Provide the (X, Y) coordinate of the cell's center where the given text is located.  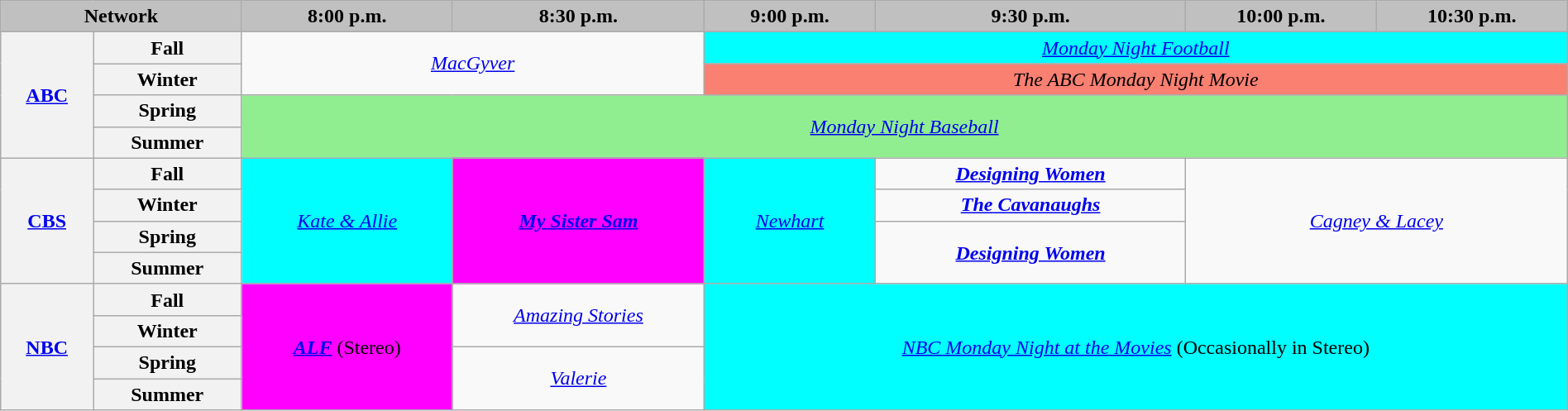
10:00 p.m. (1280, 17)
9:30 p.m. (1030, 17)
The ABC Monday Night Movie (1135, 79)
ALF (Stereo) (347, 346)
Monday Night Football (1135, 48)
ABC (47, 95)
8:00 p.m. (347, 17)
8:30 p.m. (578, 17)
MacGyver (473, 64)
10:30 p.m. (1472, 17)
CBS (47, 221)
Newhart (789, 221)
The Cavanaughs (1030, 205)
My Sister Sam (578, 221)
Cagney & Lacey (1376, 221)
Valerie (578, 378)
NBC (47, 346)
Amazing Stories (578, 315)
NBC Monday Night at the Movies (Occasionally in Stereo) (1135, 346)
Network (121, 17)
Monday Night Baseball (905, 127)
Kate & Allie (347, 221)
9:00 p.m. (789, 17)
